Return the [X, Y] coordinate for the center point of the cell that contains the specified text.  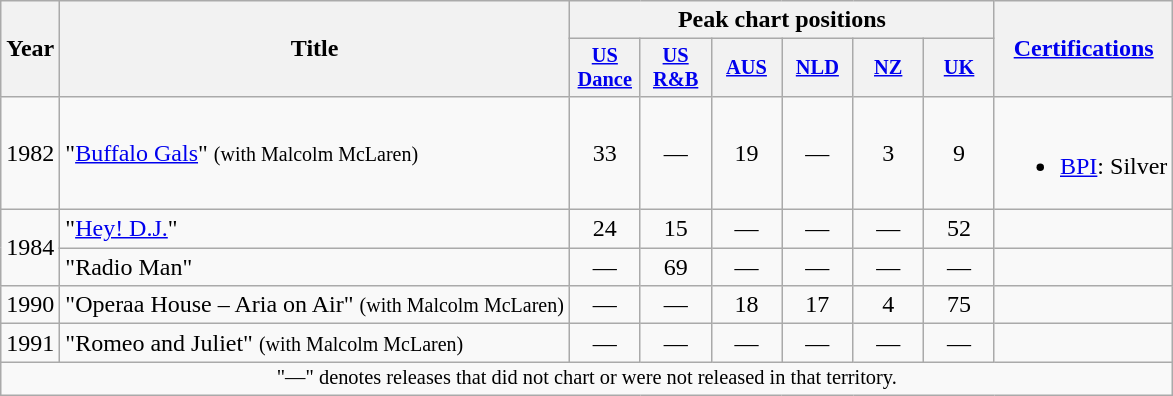
"Hey! D.J." [315, 229]
"Buffalo Gals" (with Malcolm McLaren) [315, 152]
"—" denotes releases that did not chart or were not released in that territory. [587, 379]
52 [960, 229]
US R&B [676, 68]
18 [746, 305]
BPI: Silver [1083, 152]
17 [818, 305]
69 [676, 267]
15 [676, 229]
"Operaa House – Aria on Air" (with Malcolm McLaren) [315, 305]
3 [888, 152]
"Romeo and Juliet" (with Malcolm McLaren) [315, 343]
Certifications [1083, 49]
UK [960, 68]
1990 [30, 305]
19 [746, 152]
1991 [30, 343]
1984 [30, 248]
NZ [888, 68]
NLD [818, 68]
1982 [30, 152]
Year [30, 49]
Title [315, 49]
9 [960, 152]
24 [604, 229]
"Radio Man" [315, 267]
75 [960, 305]
33 [604, 152]
Peak chart positions [782, 20]
4 [888, 305]
US Dance [604, 68]
AUS [746, 68]
